Determine the (x, y) coordinate at the center of the cell enclosing the given text.  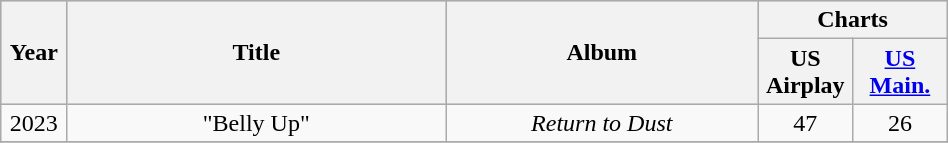
26 (900, 123)
Album (602, 52)
Title (256, 52)
US Airplay (806, 72)
2023 (34, 123)
US Main. (900, 72)
Year (34, 52)
"Belly Up" (256, 123)
Return to Dust (602, 123)
Charts (852, 20)
47 (806, 123)
